Locate the cell with the specified text and output its [X, Y] center coordinate. 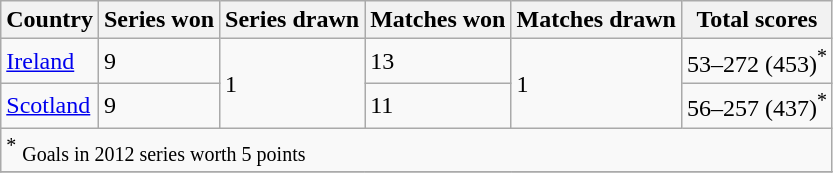
Country [50, 20]
Scotland [50, 106]
56–257 (437)* [756, 106]
* Goals in 2012 series worth 5 points [417, 150]
13 [438, 62]
Matches won [438, 20]
11 [438, 106]
Matches drawn [596, 20]
53–272 (453)* [756, 62]
Total scores [756, 20]
Series drawn [292, 20]
Series won [158, 20]
Ireland [50, 62]
